For the text-containing cell, return its midpoint in (x, y) coordinate format. 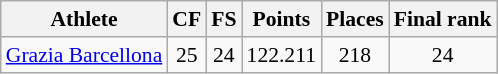
25 (186, 55)
Final rank (443, 19)
CF (186, 19)
Grazia Barcellona (84, 55)
Points (282, 19)
122.211 (282, 55)
Athlete (84, 19)
FS (224, 19)
Places (355, 19)
218 (355, 55)
